From the cell containing the given text, extract its center point as [x, y] coordinate. 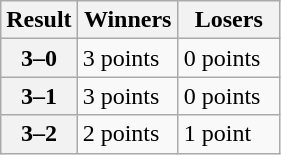
Result [39, 20]
3–2 [39, 134]
Losers [228, 20]
3–1 [39, 96]
2 points [128, 134]
3–0 [39, 58]
Winners [128, 20]
1 point [228, 134]
